Provide the (X, Y) coordinate of the cell's center where the given text is located.  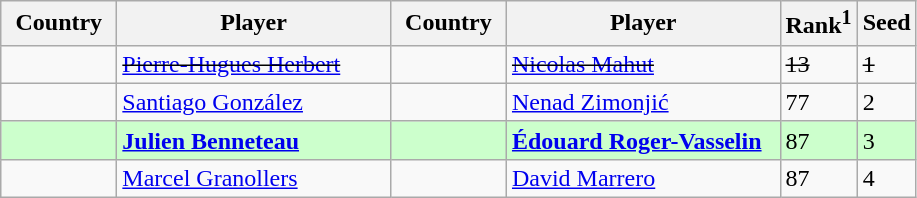
4 (886, 178)
Nenad Zimonjić (643, 102)
Rank1 (818, 24)
77 (818, 102)
2 (886, 102)
Pierre-Hugues Herbert (254, 64)
1 (886, 64)
Nicolas Mahut (643, 64)
Seed (886, 24)
Édouard Roger-Vasselin (643, 140)
Santiago González (254, 102)
Julien Benneteau (254, 140)
Marcel Granollers (254, 178)
3 (886, 140)
David Marrero (643, 178)
13 (818, 64)
